For the text-containing cell, return its midpoint in (x, y) coordinate format. 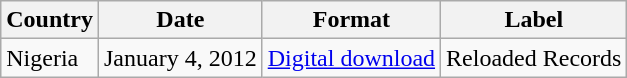
Label (534, 20)
Country (50, 20)
Date (180, 20)
Reloaded Records (534, 58)
Format (351, 20)
Digital download (351, 58)
January 4, 2012 (180, 58)
Nigeria (50, 58)
